Pinpoint the cell where the given text exists, returning its [X, Y] midpoint coordinate. 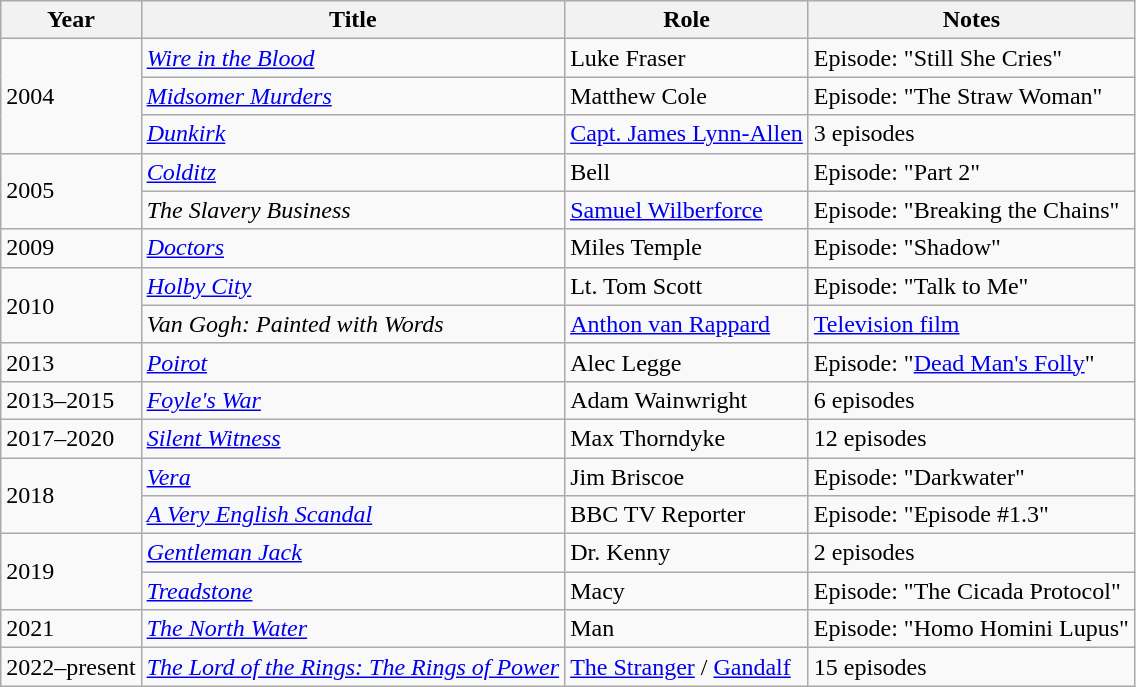
The North Water [353, 629]
2017–2020 [71, 438]
2013 [71, 362]
Max Thorndyke [687, 438]
Poirot [353, 362]
2010 [71, 305]
Treadstone [353, 591]
2021 [71, 629]
Dunkirk [353, 134]
2018 [71, 496]
Anthon van Rappard [687, 324]
Adam Wainwright [687, 400]
Episode: "Dead Man's Folly" [971, 362]
Gentleman Jack [353, 553]
6 episodes [971, 400]
Samuel Wilberforce [687, 210]
Miles Temple [687, 248]
Lt. Tom Scott [687, 286]
Matthew Cole [687, 96]
Capt. James Lynn-Allen [687, 134]
Holby City [353, 286]
Episode: "Still She Cries" [971, 58]
Man [687, 629]
15 episodes [971, 667]
Episode: "Darkwater" [971, 477]
Alec Legge [687, 362]
3 episodes [971, 134]
BBC TV Reporter [687, 515]
Television film [971, 324]
Episode: "The Straw Woman" [971, 96]
Year [71, 20]
Episode: "Part 2" [971, 172]
Wire in the Blood [353, 58]
Foyle's War [353, 400]
Dr. Kenny [687, 553]
Doctors [353, 248]
2013–2015 [71, 400]
2022–present [71, 667]
Macy [687, 591]
Role [687, 20]
Episode: "Breaking the Chains" [971, 210]
Title [353, 20]
Notes [971, 20]
Episode: "Shadow" [971, 248]
The Slavery Business [353, 210]
2 episodes [971, 553]
Bell [687, 172]
Van Gogh: Painted with Words [353, 324]
Silent Witness [353, 438]
2019 [71, 572]
Luke Fraser [687, 58]
Vera [353, 477]
Episode: "Talk to Me" [971, 286]
A Very English Scandal [353, 515]
Midsomer Murders [353, 96]
Episode: "Homo Homini Lupus" [971, 629]
The Stranger / Gandalf [687, 667]
12 episodes [971, 438]
Jim Briscoe [687, 477]
Colditz [353, 172]
2009 [71, 248]
2004 [71, 96]
The Lord of the Rings: The Rings of Power [353, 667]
Episode: "The Cicada Protocol" [971, 591]
Episode: "Episode #1.3" [971, 515]
2005 [71, 191]
